Return [X, Y] of the center of cell containing provided text 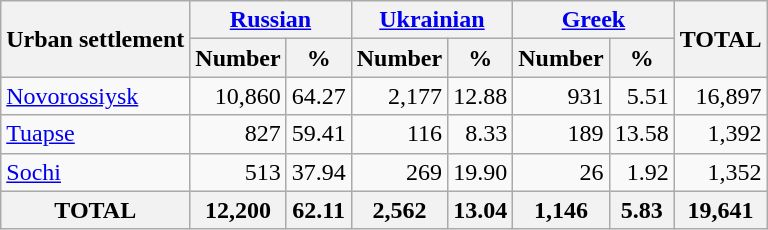
1,352 [720, 172]
26 [561, 172]
Greek [594, 20]
1,146 [561, 210]
19.90 [480, 172]
8.33 [480, 134]
19,641 [720, 210]
10,860 [238, 96]
62.11 [318, 210]
16,897 [720, 96]
1.92 [642, 172]
2,177 [399, 96]
189 [561, 134]
827 [238, 134]
12,200 [238, 210]
116 [399, 134]
Ukrainian [432, 20]
12.88 [480, 96]
2,562 [399, 210]
269 [399, 172]
Sochi [96, 172]
931 [561, 96]
513 [238, 172]
37.94 [318, 172]
64.27 [318, 96]
Novorossiysk [96, 96]
5.51 [642, 96]
Urban settlement [96, 39]
1,392 [720, 134]
13.58 [642, 134]
59.41 [318, 134]
Tuapse [96, 134]
13.04 [480, 210]
5.83 [642, 210]
Russian [270, 20]
